Determine the [X, Y] coordinate at the center of the cell enclosing the given text.  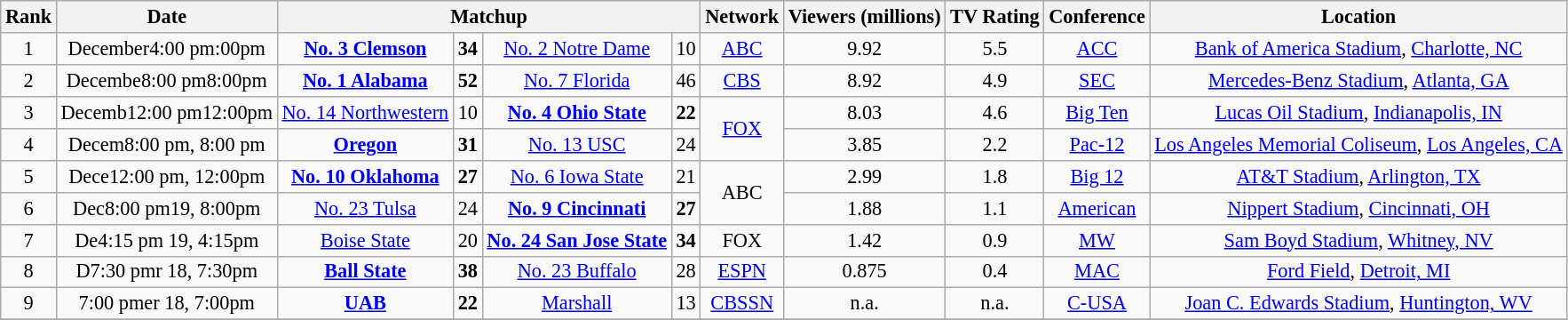
Network [742, 17]
No. 7 Florida [577, 80]
3.85 [864, 144]
Joan C. Edwards Stadium, Huntington, WV [1358, 304]
No. 9 Cincinnati [577, 208]
Pac-12 [1097, 144]
De4:15 pm 19, 4:15pm [167, 240]
2.2 [994, 144]
Oregon [365, 144]
UAB [365, 304]
MAC [1097, 272]
Decembe8:00 pm8:00pm [167, 80]
TV Rating [994, 17]
No. 14 Northwestern [365, 112]
0.9 [994, 240]
38 [467, 272]
No. 4 Ohio State [577, 112]
SEC [1097, 80]
0.4 [994, 272]
C-USA [1097, 304]
20 [467, 240]
D7:30 pmr 18, 7:30pm [167, 272]
ESPN [742, 272]
No. 3 Clemson [365, 49]
ACC [1097, 49]
0.875 [864, 272]
2 [28, 80]
Ball State [365, 272]
MW [1097, 240]
Big Ten [1097, 112]
Matchup [488, 17]
1.42 [864, 240]
Viewers (millions) [864, 17]
Big 12 [1097, 176]
9.92 [864, 49]
1.1 [994, 208]
December4:00 pm:00pm [167, 49]
No. 23 Tulsa [365, 208]
No. 24 San Jose State [577, 240]
No. 10 Oklahoma [365, 176]
No. 2 Notre Dame [577, 49]
Location [1358, 17]
1.88 [864, 208]
Dece12:00 pm, 12:00pm [167, 176]
9 [28, 304]
Ford Field, Detroit, MI [1358, 272]
13 [685, 304]
4 [28, 144]
No. 6 Iowa State [577, 176]
46 [685, 80]
American [1097, 208]
Mercedes-Benz Stadium, Atlanta, GA [1358, 80]
3 [28, 112]
4.6 [994, 112]
Nippert Stadium, Cincinnati, OH [1358, 208]
5 [28, 176]
Lucas Oil Stadium, Indianapolis, IN [1358, 112]
4.9 [994, 80]
CBSSN [742, 304]
1 [28, 49]
31 [467, 144]
Rank [28, 17]
7 [28, 240]
8 [28, 272]
No. 13 USC [577, 144]
8.92 [864, 80]
No. 23 Buffalo [577, 272]
1.8 [994, 176]
CBS [742, 80]
2.99 [864, 176]
No. 1 Alabama [365, 80]
Decem8:00 pm, 8:00 pm [167, 144]
Dec8:00 pm19, 8:00pm [167, 208]
Sam Boyd Stadium, Whitney, NV [1358, 240]
28 [685, 272]
Decemb12:00 pm12:00pm [167, 112]
Marshall [577, 304]
52 [467, 80]
6 [28, 208]
Conference [1097, 17]
Los Angeles Memorial Coliseum, Los Angeles, CA [1358, 144]
21 [685, 176]
Date [167, 17]
8.03 [864, 112]
Bank of America Stadium, Charlotte, NC [1358, 49]
AT&T Stadium, Arlington, TX [1358, 176]
Boise State [365, 240]
5.5 [994, 49]
7:00 pmer 18, 7:00pm [167, 304]
